Output the (X, Y) coordinate of the center of the cell containing the given text.  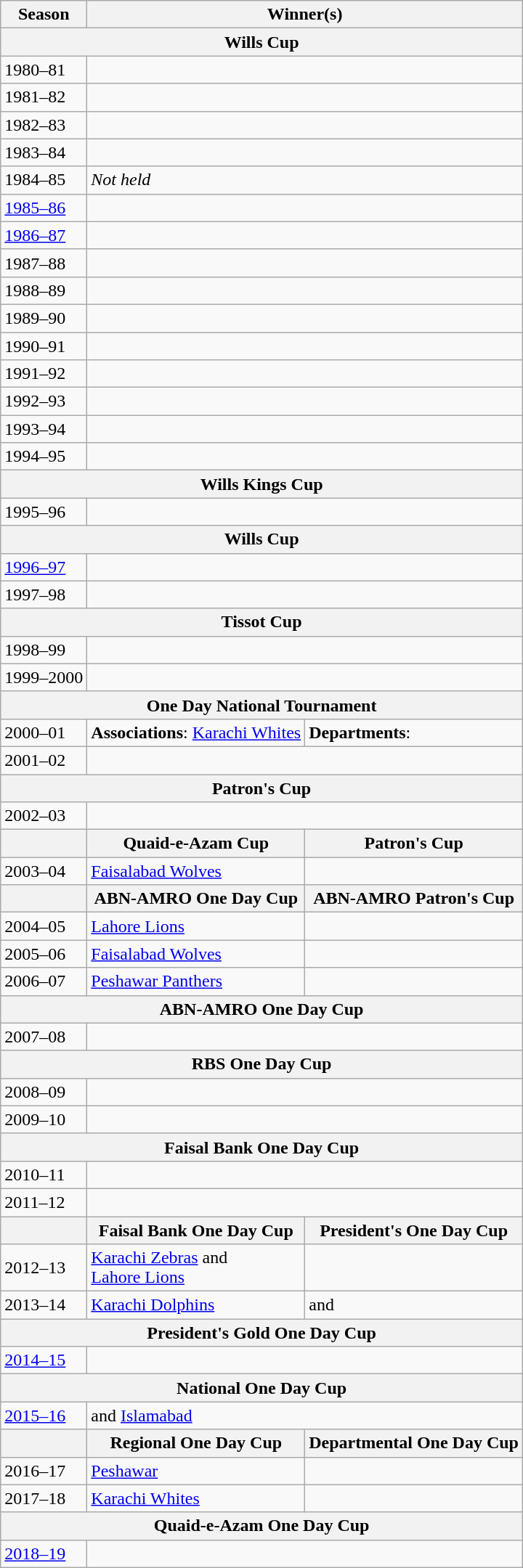
1988–89 (44, 290)
2008–09 (44, 1092)
1985–86 (44, 208)
Departments: (414, 732)
2015–16 (44, 1416)
1986–87 (44, 235)
2017–18 (44, 1498)
Not held (305, 180)
Season (44, 15)
National One Day Cup (261, 1388)
2014–15 (44, 1360)
1995–96 (44, 512)
2004–05 (44, 926)
2002–03 (44, 816)
1997–98 (44, 595)
2011–12 (44, 1202)
2010–11 (44, 1175)
1990–91 (44, 346)
1989–90 (44, 318)
RBS One Day Cup (261, 1064)
1993–94 (44, 429)
President's Gold One Day Cup (261, 1333)
1987–88 (44, 263)
1996–97 (44, 567)
2003–04 (44, 871)
1982–83 (44, 125)
1984–85 (44, 180)
President's One Day Cup (414, 1230)
Associations: Karachi Whites (196, 732)
2013–14 (44, 1305)
Karachi Zebras andLahore Lions (196, 1267)
2001–02 (44, 760)
Karachi Whites (196, 1498)
2018–19 (44, 1553)
2009–10 (44, 1119)
1998–99 (44, 650)
Peshawar Panthers (196, 981)
Tissot Cup (261, 622)
1981–82 (44, 97)
2000–01 (44, 732)
Peshawar (196, 1471)
1991–92 (44, 374)
Quaid-e-Azam Cup (196, 844)
1992–93 (44, 401)
Wills Kings Cup (261, 484)
Winner(s) (305, 15)
1999–2000 (44, 677)
2007–08 (44, 1037)
ABN-AMRO Patron's Cup (414, 899)
Quaid-e-Azam One Day Cup (261, 1526)
2012–13 (44, 1267)
One Day National Tournament (261, 705)
1980–81 (44, 70)
and (414, 1305)
Regional One Day Cup (196, 1443)
2016–17 (44, 1471)
1983–84 (44, 152)
Departmental One Day Cup (414, 1443)
2006–07 (44, 981)
Karachi Dolphins (196, 1305)
Lahore Lions (196, 926)
1994–95 (44, 457)
and Islamabad (305, 1416)
2005–06 (44, 954)
